Pinpoint the cell where the given text exists, returning its [x, y] midpoint coordinate. 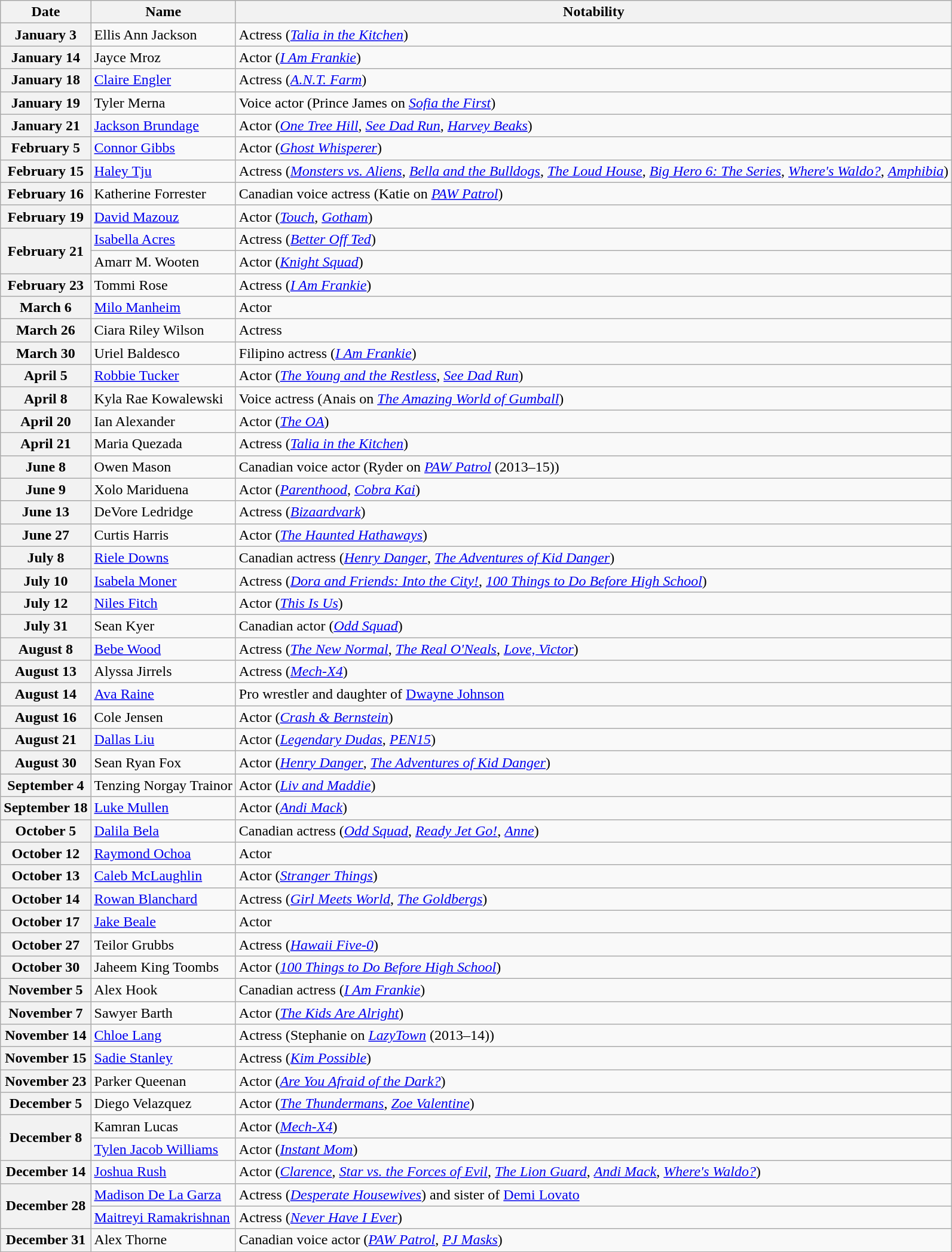
November 7 [45, 1013]
Ciara Riley Wilson [163, 330]
Actress (Never Have I Ever) [593, 1217]
Actress (A.N.T. Farm) [593, 80]
Notability [593, 12]
August 8 [45, 648]
July 31 [45, 626]
Date [45, 12]
January 3 [45, 35]
Canadian voice actor (Ryder on PAW Patrol (2013–15)) [593, 467]
Actor (One Tree Hill, See Dad Run, Harvey Beaks) [593, 125]
November 23 [45, 1081]
February 15 [45, 171]
DeVore Ledridge [163, 512]
October 27 [45, 944]
February 23 [45, 285]
January 21 [45, 125]
Ellis Ann Jackson [163, 35]
Actor (Mech-X4) [593, 1127]
Actress (Hawaii Five-0) [593, 944]
Ian Alexander [163, 421]
July 12 [45, 603]
Alex Hook [163, 990]
October 14 [45, 899]
Sadie Stanley [163, 1058]
Riele Downs [163, 558]
November 5 [45, 990]
December 31 [45, 1240]
July 10 [45, 580]
December 14 [45, 1172]
Actor (Ghost Whisperer) [593, 148]
January 18 [45, 80]
Actress (Dora and Friends: Into the City!, 100 Things to Do Before High School) [593, 580]
Actress (Bizaardvark) [593, 512]
November 15 [45, 1058]
Sawyer Barth [163, 1013]
Haley Tju [163, 171]
Pro wrestler and daughter of Dwayne Johnson [593, 694]
Actor (Stranger Things) [593, 876]
Actor (Andi Mack) [593, 808]
Sean Kyer [163, 626]
Actor (Henry Danger, The Adventures of Kid Danger) [593, 763]
February 16 [45, 194]
April 5 [45, 376]
Uriel Baldesco [163, 353]
September 18 [45, 808]
Robbie Tucker [163, 376]
Isabella Acres [163, 239]
March 26 [45, 330]
Actor (Parenthood, Cobra Kai) [593, 489]
June 8 [45, 467]
Bebe Wood [163, 648]
August 21 [45, 740]
Voice actress (Anais on The Amazing World of Gumball) [593, 399]
October 30 [45, 967]
Actor (Touch, Gotham) [593, 216]
Actress (Mech-X4) [593, 672]
Alex Thorne [163, 1240]
Maria Quezada [163, 444]
Voice actor (Prince James on Sofia the First) [593, 103]
January 19 [45, 103]
Luke Mullen [163, 808]
April 21 [45, 444]
Canadian voice actor (PAW Patrol, PJ Masks) [593, 1240]
Jake Beale [163, 922]
Maitreyi Ramakrishnan [163, 1217]
Actor (Instant Mom) [593, 1149]
Ava Raine [163, 694]
Actress (Desperate Housewives) and sister of Demi Lovato [593, 1195]
Actor (The OA) [593, 421]
January 14 [45, 57]
February 5 [45, 148]
Amarr M. Wooten [163, 262]
December 5 [45, 1104]
Madison De La Garza [163, 1195]
Tyler Merna [163, 103]
Actor (Knight Squad) [593, 262]
Name [163, 12]
February 19 [45, 216]
February 21 [45, 250]
Jaheem King Toombs [163, 967]
Diego Velazquez [163, 1104]
Sean Ryan Fox [163, 763]
Canadian actress (Odd Squad, Ready Jet Go!, Anne) [593, 831]
April 20 [45, 421]
Actor (The Thundermans, Zoe Valentine) [593, 1104]
Canadian actress (Henry Danger, The Adventures of Kid Danger) [593, 558]
Katherine Forrester [163, 194]
Actor (Legendary Dudas, PEN15) [593, 740]
Dallas Liu [163, 740]
Claire Engler [163, 80]
Caleb McLaughlin [163, 876]
September 4 [45, 785]
Actor (Clarence, Star vs. the Forces of Evil, The Lion Guard, Andi Mack, Where's Waldo?) [593, 1172]
October 5 [45, 831]
October 12 [45, 853]
Kyla Rae Kowalewski [163, 399]
April 8 [45, 399]
Actor (100 Things to Do Before High School) [593, 967]
Niles Fitch [163, 603]
December 8 [45, 1138]
Chloe Lang [163, 1036]
Dalila Bela [163, 831]
Actress (Girl Meets World, The Goldbergs) [593, 899]
Actor (This Is Us) [593, 603]
Jayce Mroz [163, 57]
Actor (Liv and Maddie) [593, 785]
Actor (I Am Frankie) [593, 57]
Actress (I Am Frankie) [593, 285]
Jackson Brundage [163, 125]
Actress (The New Normal, The Real O'Neals, Love, Victor) [593, 648]
Actress [593, 330]
Tenzing Norgay Trainor [163, 785]
Rowan Blanchard [163, 899]
August 14 [45, 694]
Actor (Crash & Bernstein) [593, 717]
Actor (Are You Afraid of the Dark?) [593, 1081]
August 30 [45, 763]
Xolo Mariduena [163, 489]
March 30 [45, 353]
Raymond Ochoa [163, 853]
Milo Manheim [163, 308]
June 13 [45, 512]
Kamran Lucas [163, 1127]
December 28 [45, 1206]
David Mazouz [163, 216]
Isabela Moner [163, 580]
Curtis Harris [163, 535]
August 16 [45, 717]
Cole Jensen [163, 717]
November 14 [45, 1036]
October 13 [45, 876]
Alyssa Jirrels [163, 672]
Canadian voice actress (Katie on PAW Patrol) [593, 194]
Canadian actress (I Am Frankie) [593, 990]
Tylen Jacob Williams [163, 1149]
October 17 [45, 922]
Joshua Rush [163, 1172]
Tommi Rose [163, 285]
Actor (The Young and the Restless, See Dad Run) [593, 376]
Canadian actor (Odd Squad) [593, 626]
Actress (Stephanie on LazyTown (2013–14)) [593, 1036]
Connor Gibbs [163, 148]
Owen Mason [163, 467]
Parker Queenan [163, 1081]
Actor (The Kids Are Alright) [593, 1013]
Filipino actress (I Am Frankie) [593, 353]
Actress (Monsters vs. Aliens, Bella and the Bulldogs, The Loud House, Big Hero 6: The Series, Where's Waldo?, Amphibia) [593, 171]
August 13 [45, 672]
June 9 [45, 489]
Teilor Grubbs [163, 944]
July 8 [45, 558]
Actress (Kim Possible) [593, 1058]
March 6 [45, 308]
June 27 [45, 535]
Actress (Better Off Ted) [593, 239]
Actor (The Haunted Hathaways) [593, 535]
